Pinpoint the cell where the given text exists, returning its (x, y) midpoint coordinate. 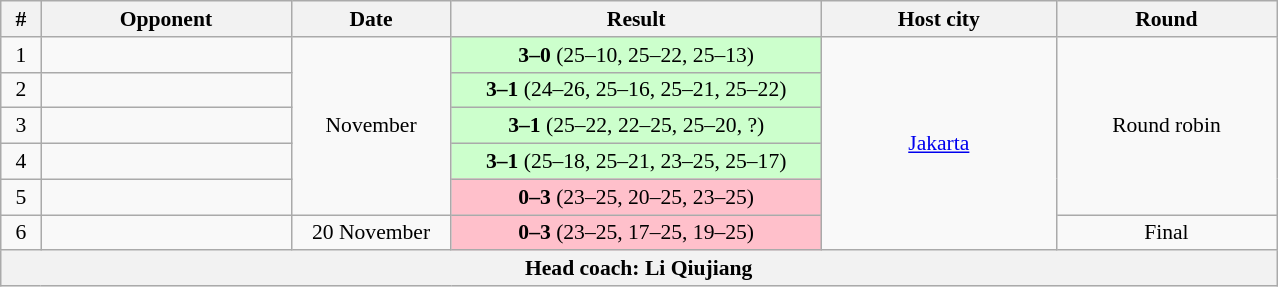
1 (21, 55)
Jakarta (938, 144)
20 November (371, 233)
Head coach: Li Qiujiang (639, 269)
Result (636, 19)
6 (21, 233)
3–1 (24–26, 25–16, 25–21, 25–22) (636, 90)
Round (1166, 19)
Host city (938, 19)
Final (1166, 233)
2 (21, 90)
4 (21, 162)
0–3 (23–25, 17–25, 19–25) (636, 233)
Date (371, 19)
5 (21, 197)
3–1 (25–18, 25–21, 23–25, 25–17) (636, 162)
3 (21, 126)
Round robin (1166, 126)
0–3 (23–25, 20–25, 23–25) (636, 197)
November (371, 126)
3–1 (25–22, 22–25, 25–20, ?) (636, 126)
Opponent (166, 19)
3–0 (25–10, 25–22, 25–13) (636, 55)
# (21, 19)
